Capture the cell that displays the provided text and extract its [X, Y] central coordinate. 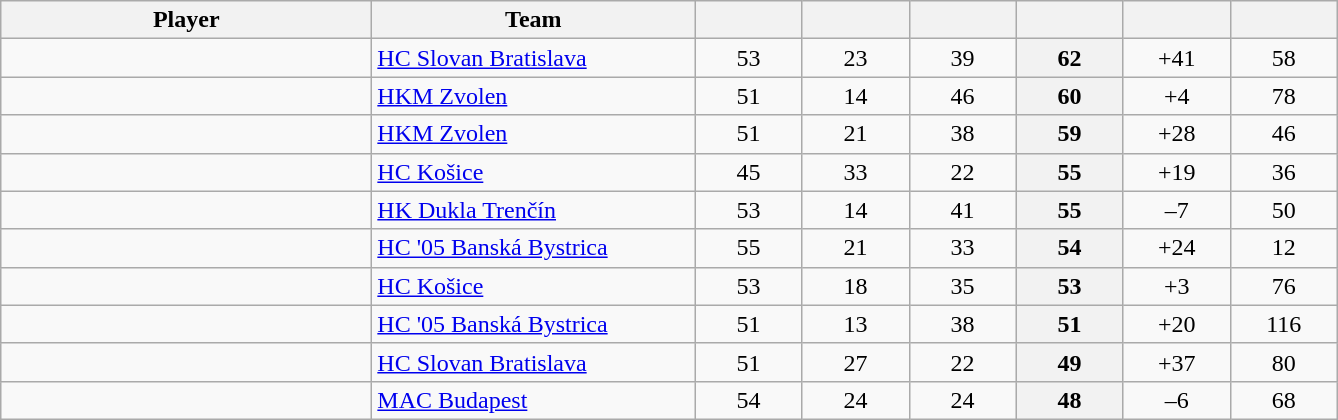
HK Dukla Trenčín [534, 210]
76 [1284, 286]
–7 [1176, 210]
48 [1070, 400]
49 [1070, 362]
58 [1284, 58]
78 [1284, 96]
13 [856, 324]
27 [856, 362]
+24 [1176, 248]
116 [1284, 324]
MAC Budapest [534, 400]
Team [534, 20]
59 [1070, 134]
Player [186, 20]
35 [962, 286]
+3 [1176, 286]
–6 [1176, 400]
60 [1070, 96]
+41 [1176, 58]
+19 [1176, 172]
+20 [1176, 324]
41 [962, 210]
80 [1284, 362]
18 [856, 286]
+37 [1176, 362]
36 [1284, 172]
45 [748, 172]
39 [962, 58]
23 [856, 58]
68 [1284, 400]
12 [1284, 248]
50 [1284, 210]
+28 [1176, 134]
+4 [1176, 96]
62 [1070, 58]
